Locate the cell with the specified text and output its (X, Y) center coordinate. 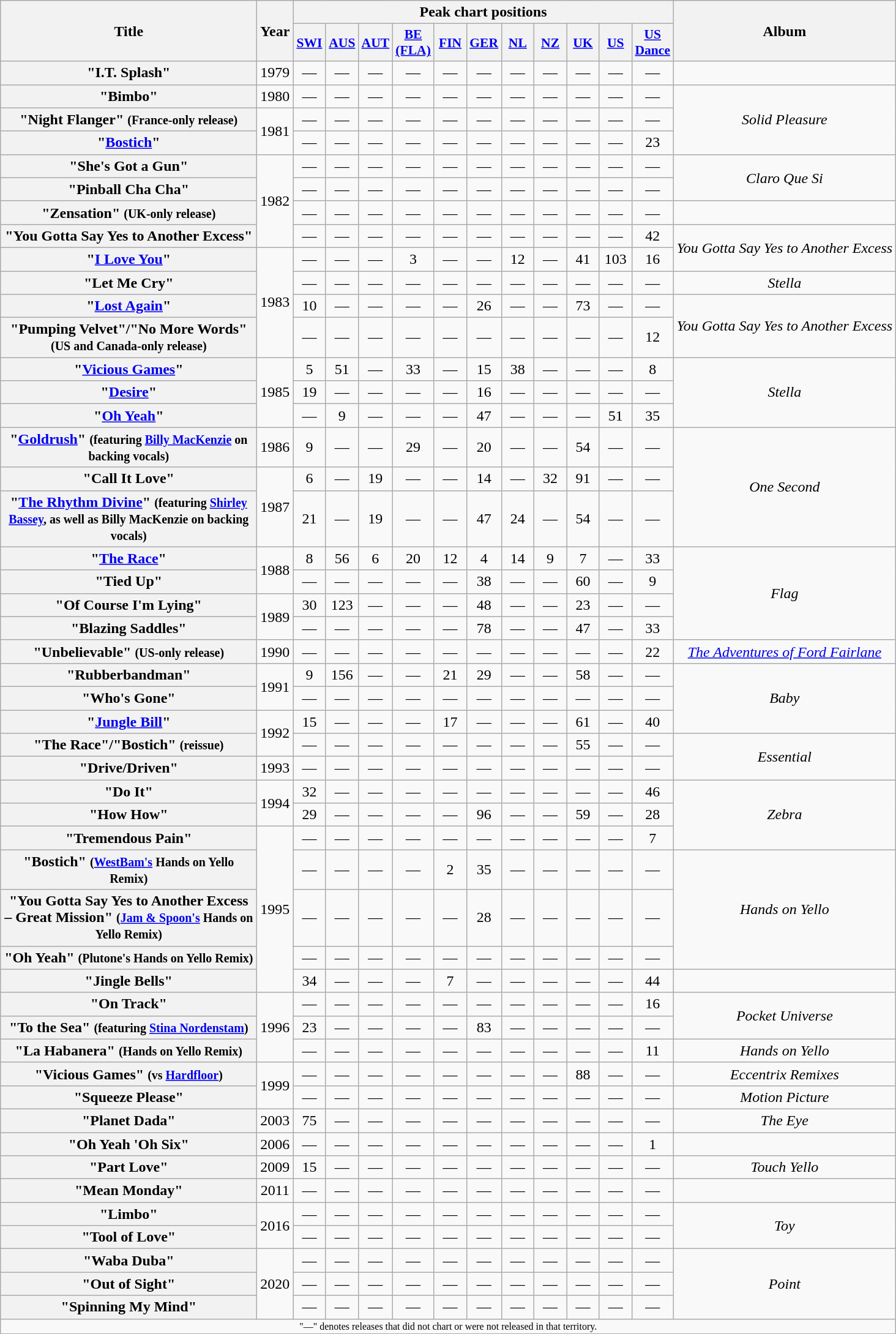
"Drive/Driven" (129, 768)
10 (310, 306)
"Oh Yeah" (129, 416)
"Do It" (129, 792)
48 (483, 605)
"You Gotta Say Yes to Another Excess – Great Mission" (Jam & Spoon's Hands on Yello Remix) (129, 918)
88 (583, 1074)
1996 (275, 1027)
Peak chart positions (483, 12)
BE (FLA) (413, 43)
59 (583, 815)
1 (652, 1144)
1986 (275, 447)
"How How" (129, 815)
61 (583, 722)
83 (483, 1027)
1987 (275, 507)
"Waba Duba" (129, 1261)
123 (342, 605)
"Squeeze Please" (129, 1097)
2 (450, 869)
"Tremendous Pain" (129, 838)
AUS (342, 43)
1992 (275, 733)
34 (310, 981)
"Part Love" (129, 1167)
FIN (450, 43)
"Jingle Bells" (129, 981)
"Limbo" (129, 1214)
Year (275, 31)
Zebra (785, 815)
Touch Yello (785, 1167)
US Dance (652, 43)
"Bostich" (129, 143)
4 (483, 558)
"Pumping Velvet"/"No More Words" (US and Canada-only release) (129, 338)
24 (518, 519)
"Tied Up" (129, 582)
2020 (275, 1284)
55 (583, 745)
Toy (785, 1226)
"She's Got a Gun" (129, 166)
"Spinning My Mind" (129, 1307)
NL (518, 43)
26 (483, 306)
60 (583, 582)
"Oh Yeah 'Oh Six" (129, 1144)
"Goldrush" (featuring Billy MacKenzie on backing vocals) (129, 447)
Eccentrix Remixes (785, 1074)
1985 (275, 392)
"Bimbo" (129, 96)
Motion Picture (785, 1097)
"To the Sea" (featuring Stina Nordenstam) (129, 1027)
"Night Flanger" (France-only release) (129, 119)
Pocket Universe (785, 1016)
1982 (275, 201)
2009 (275, 1167)
103 (616, 259)
"Tool of Love" (129, 1237)
"On Track" (129, 1004)
2011 (275, 1191)
11 (652, 1051)
75 (310, 1120)
17 (450, 722)
"You Gotta Say Yes to Another Excess" (129, 236)
Baby (785, 698)
41 (583, 259)
Album (785, 31)
Title (129, 31)
"I.T. Splash" (129, 73)
58 (583, 675)
1991 (275, 686)
1981 (275, 131)
22 (652, 651)
1988 (275, 570)
"Let Me Cry" (129, 282)
"I Love You" (129, 259)
"Desire" (129, 392)
"Jungle Bill" (129, 722)
1983 (275, 302)
3 (413, 259)
"Out of Sight" (129, 1284)
"Unbelievable" (US-only release) (129, 651)
"Of Course I'm Lying" (129, 605)
91 (583, 479)
One Second (785, 487)
The Adventures of Ford Fairlane (785, 651)
1979 (275, 73)
Claro Que Si (785, 178)
46 (652, 792)
US (616, 43)
"Bostich" (WestBam's Hands on Yello Remix) (129, 869)
1995 (275, 910)
156 (342, 675)
1989 (275, 616)
2003 (275, 1120)
1994 (275, 803)
"La Habanera" (Hands on Yello Remix) (129, 1051)
2016 (275, 1226)
44 (652, 981)
"Vicious Games" (vs Hardfloor) (129, 1074)
78 (483, 628)
1999 (275, 1085)
42 (652, 236)
"Pinball Cha Cha" (129, 189)
AUT (376, 43)
"The Race"/"Bostich" (reissue) (129, 745)
56 (342, 558)
1980 (275, 96)
The Eye (785, 1120)
96 (483, 815)
"Rubberbandman" (129, 675)
"Blazing Saddles" (129, 628)
"Oh Yeah" (Plutone's Hands on Yello Remix) (129, 957)
2006 (275, 1144)
Essential (785, 757)
40 (652, 722)
1990 (275, 651)
"The Rhythm Divine" (featuring Shirley Bassey, as well as Billy MacKenzie on backing vocals) (129, 519)
"—" denotes releases that did not chart or were not released in that territory. (448, 1326)
"Planet Dada" (129, 1120)
Solid Pleasure (785, 119)
NZ (550, 43)
SWI (310, 43)
UK (583, 43)
73 (583, 306)
"Call It Love" (129, 479)
"Lost Again" (129, 306)
"Vicious Games" (129, 369)
"Zensation" (UK-only release) (129, 212)
GER (483, 43)
"Who's Gone" (129, 698)
"Mean Monday" (129, 1191)
30 (310, 605)
Flag (785, 593)
"The Race" (129, 558)
1993 (275, 768)
Point (785, 1284)
5 (310, 369)
